Locate the cell with the specified text and output its (x, y) center coordinate. 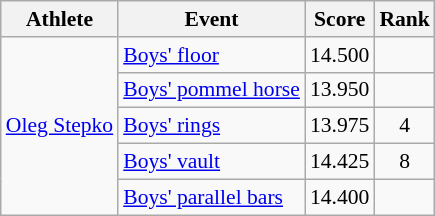
13.975 (340, 126)
Boys' floor (212, 55)
14.500 (340, 55)
Oleg Stepko (60, 126)
Athlete (60, 19)
Boys' vault (212, 162)
4 (404, 126)
14.425 (340, 162)
8 (404, 162)
Rank (404, 19)
Boys' parallel bars (212, 197)
Boys' pommel horse (212, 90)
Score (340, 19)
Boys' rings (212, 126)
Event (212, 19)
14.400 (340, 197)
13.950 (340, 90)
